Pinpoint the cell where the given text exists, returning its [X, Y] midpoint coordinate. 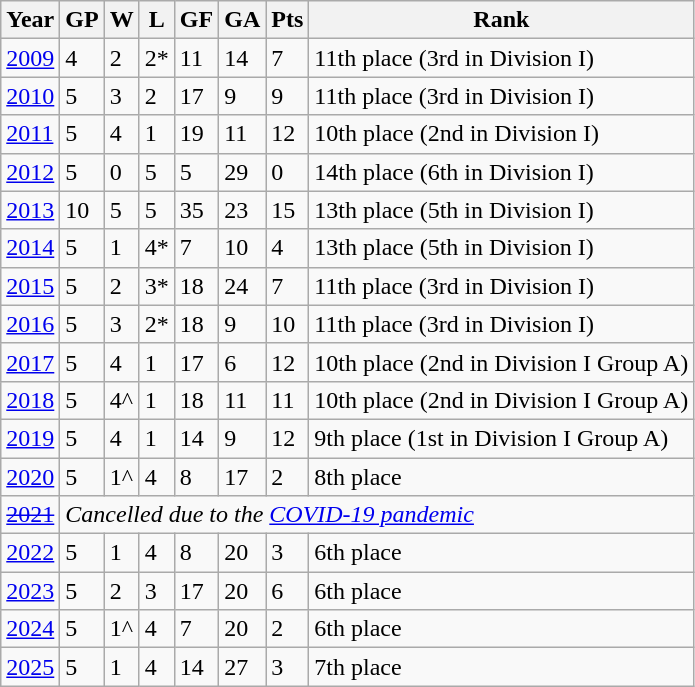
2020 [30, 477]
3* [156, 286]
2009 [30, 58]
29 [242, 172]
2014 [30, 248]
2018 [30, 400]
2022 [30, 553]
24 [242, 286]
2013 [30, 210]
2025 [30, 667]
W [122, 20]
Cancelled due to the COVID-19 pandemic [377, 515]
10th place (2nd in Division I) [502, 134]
7th place [502, 667]
2012 [30, 172]
Pts [288, 20]
2015 [30, 286]
15 [288, 210]
23 [242, 210]
27 [242, 667]
2023 [30, 591]
GF [196, 20]
35 [196, 210]
2017 [30, 362]
4^ [122, 400]
2021 [30, 515]
GA [242, 20]
8th place [502, 477]
2019 [30, 438]
4* [156, 248]
2010 [30, 96]
GP [82, 20]
2024 [30, 629]
2011 [30, 134]
14th place (6th in Division I) [502, 172]
19 [196, 134]
Rank [502, 20]
2016 [30, 324]
Year [30, 20]
9th place (1st in Division I Group A) [502, 438]
L [156, 20]
